Find where the given text appears and provide that cell's center as (x, y) coordinate. 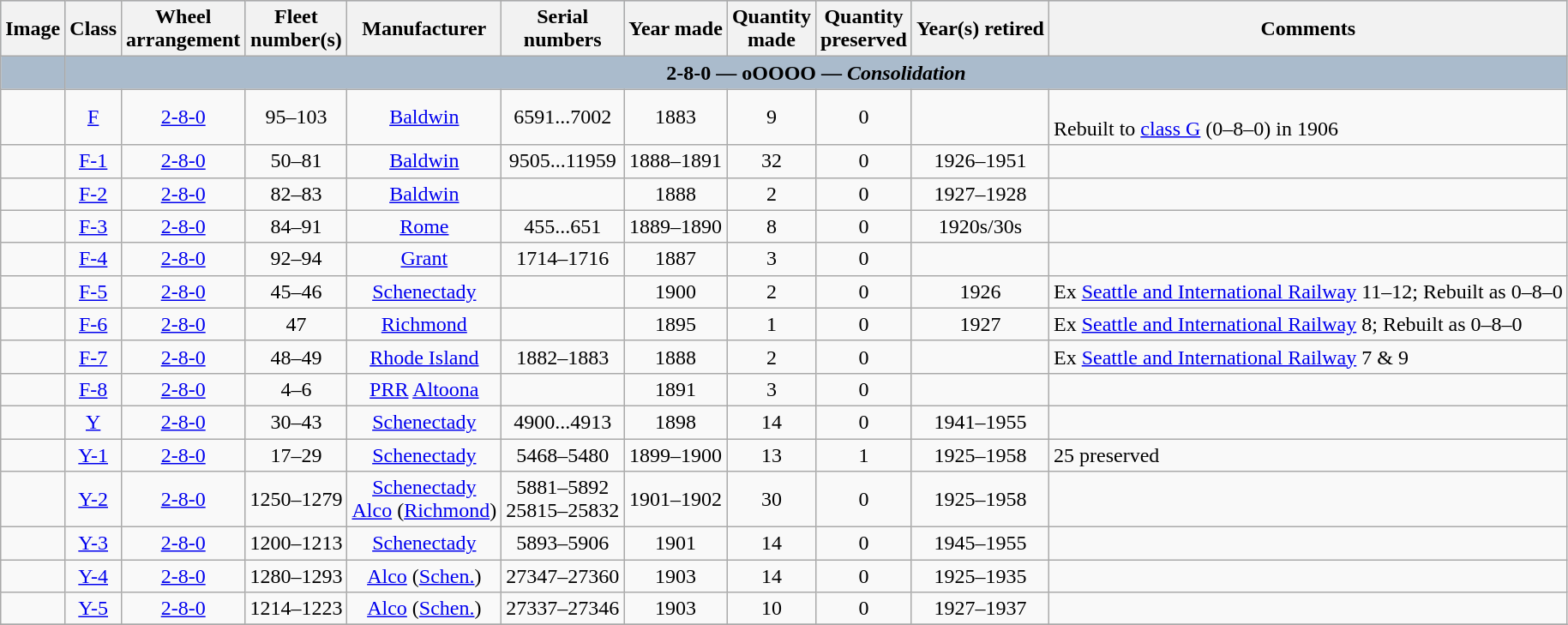
Year made (676, 29)
13 (772, 455)
Y-2 (93, 499)
Comments (1308, 29)
1887 (676, 259)
1927–1928 (980, 194)
1926–1951 (980, 161)
5893–5906 (562, 544)
1901 (676, 544)
Rome (424, 226)
F-5 (93, 291)
Y-5 (93, 609)
1250–1279 (297, 499)
Serialnumbers (562, 29)
82–83 (297, 194)
455...651 (562, 226)
5468–5480 (562, 455)
F (93, 117)
Wheelarrangement (183, 29)
1945–1955 (980, 544)
1714–1716 (562, 259)
50–81 (297, 161)
Y (93, 422)
F-8 (93, 389)
1889–1890 (676, 226)
F-3 (93, 226)
6591...7002 (562, 117)
Rebuilt to class G (0–8–0) in 1906 (1308, 117)
30 (772, 499)
48–49 (297, 357)
1895 (676, 324)
1891 (676, 389)
F-6 (93, 324)
Y-3 (93, 544)
SchenectadyAlco (Richmond) (424, 499)
1898 (676, 422)
1899–1900 (676, 455)
45–46 (297, 291)
Y-4 (93, 576)
84–91 (297, 226)
Quantitymade (772, 29)
Richmond (424, 324)
Ex Seattle and International Railway 7 & 9 (1308, 357)
1883 (676, 117)
47 (297, 324)
1920s/30s (980, 226)
Rhode Island (424, 357)
Year(s) retired (980, 29)
Image (33, 29)
1900 (676, 291)
27347–27360 (562, 576)
9 (772, 117)
Fleetnumber(s) (297, 29)
Manufacturer (424, 29)
Class (93, 29)
Quantitypreserved (863, 29)
10 (772, 609)
92–94 (297, 259)
1941–1955 (980, 422)
95–103 (297, 117)
PRR Altoona (424, 389)
2-8-0 — oOOOO — Consolidation (816, 73)
F-7 (93, 357)
Grant (424, 259)
1927 (980, 324)
17–29 (297, 455)
5881–589225815–25832 (562, 499)
F-1 (93, 161)
1901–1902 (676, 499)
1214–1223 (297, 609)
4–6 (297, 389)
1882–1883 (562, 357)
1927–1937 (980, 609)
1926 (980, 291)
Ex Seattle and International Railway 8; Rebuilt as 0–8–0 (1308, 324)
1925–1935 (980, 576)
9505...11959 (562, 161)
F-2 (93, 194)
32 (772, 161)
Y-1 (93, 455)
1280–1293 (297, 576)
1200–1213 (297, 544)
Ex Seattle and International Railway 11–12; Rebuilt as 0–8–0 (1308, 291)
27337–27346 (562, 609)
F-4 (93, 259)
30–43 (297, 422)
4900...4913 (562, 422)
1888–1891 (676, 161)
25 preserved (1308, 455)
8 (772, 226)
